From the cell containing the given text, extract its center point as [x, y] coordinate. 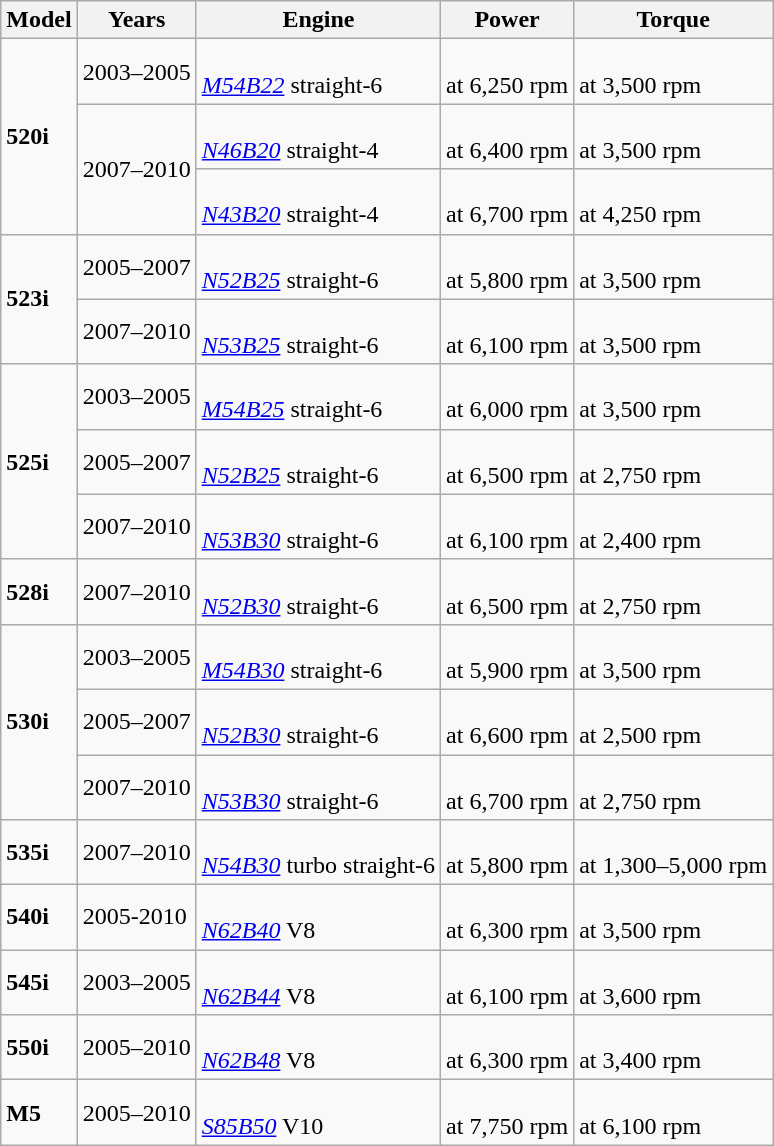
at 2,400 rpm [674, 526]
M5 [39, 1112]
at 1,300–5,000 rpm [674, 852]
N62B40 V8 [318, 918]
at 6,000 rpm [508, 396]
S85B50 V10 [318, 1112]
535i [39, 852]
530i [39, 722]
at 4,250 rpm [674, 202]
at 3,600 rpm [674, 982]
2005-2010 [136, 918]
at 6,250 rpm [508, 72]
523i [39, 299]
Torque [674, 20]
545i [39, 982]
at 7,750 rpm [508, 1112]
M54B30 straight-6 [318, 656]
N54B30 turbo straight-6 [318, 852]
540i [39, 918]
at 6,400 rpm [508, 136]
M54B25 straight-6 [318, 396]
Engine [318, 20]
550i [39, 1048]
at 2,500 rpm [674, 722]
525i [39, 462]
N62B48 V8 [318, 1048]
at 3,400 rpm [674, 1048]
N62B44 V8 [318, 982]
Model [39, 20]
Years [136, 20]
at 6,600 rpm [508, 722]
N53B25 straight-6 [318, 332]
M54B22 straight-6 [318, 72]
N43B20 straight-4 [318, 202]
Power [508, 20]
528i [39, 592]
N46B20 straight-4 [318, 136]
at 5,900 rpm [508, 656]
520i [39, 136]
